For the text-containing cell, return its midpoint in [x, y] coordinate format. 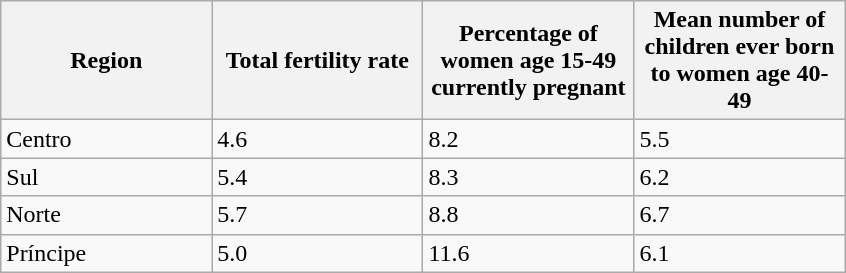
8.8 [528, 215]
Príncipe [106, 253]
6.7 [740, 215]
8.2 [528, 139]
Total fertility rate [318, 60]
Centro [106, 139]
5.5 [740, 139]
6.1 [740, 253]
5.4 [318, 177]
5.7 [318, 215]
5.0 [318, 253]
4.6 [318, 139]
Norte [106, 215]
11.6 [528, 253]
Mean number of children ever born to women age 40-49 [740, 60]
6.2 [740, 177]
Percentage of women age 15-49 currently pregnant [528, 60]
Region [106, 60]
Sul [106, 177]
8.3 [528, 177]
